Output the (x, y) coordinate of the center of the cell containing the given text.  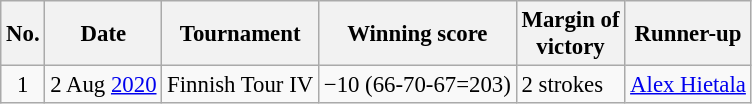
2 strokes (570, 85)
2 Aug 2020 (104, 85)
Date (104, 34)
Finnish Tour IV (240, 85)
Margin ofvictory (570, 34)
Alex Hietala (688, 85)
1 (23, 85)
No. (23, 34)
Runner-up (688, 34)
Tournament (240, 34)
−10 (66-70-67=203) (417, 85)
Winning score (417, 34)
